Return (X, Y) of the center of cell containing provided text 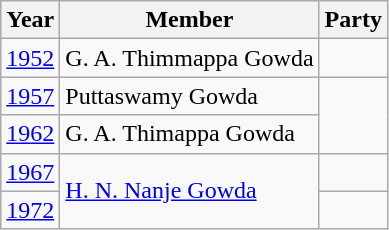
G. A. Thimappa Gowda (190, 134)
1957 (30, 96)
H. N. Nanje Gowda (190, 191)
1952 (30, 58)
G. A. Thimmappa Gowda (190, 58)
Member (190, 20)
Party (353, 20)
1962 (30, 134)
Year (30, 20)
1972 (30, 210)
Puttaswamy Gowda (190, 96)
1967 (30, 172)
